Detect which cell encompasses the target text, then output its [x, y] center coordinate. 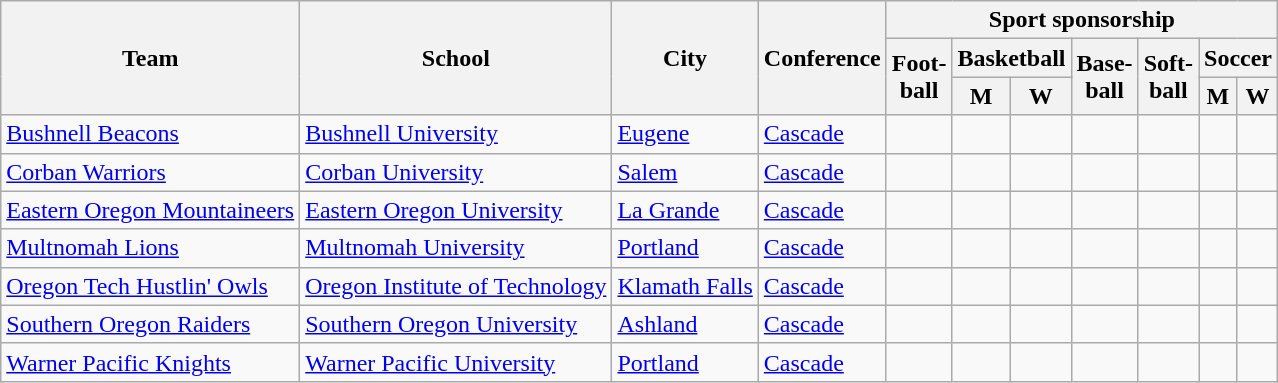
Soft-ball [1168, 77]
Bushnell University [456, 134]
Multnomah University [456, 248]
Eugene [685, 134]
Base-ball [1104, 77]
Southern Oregon Raiders [150, 324]
Salem [685, 172]
Bushnell Beacons [150, 134]
Ashland [685, 324]
Eastern Oregon Mountaineers [150, 210]
Southern Oregon University [456, 324]
Corban Warriors [150, 172]
School [456, 58]
City [685, 58]
Warner Pacific University [456, 362]
Corban University [456, 172]
La Grande [685, 210]
Oregon Institute of Technology [456, 286]
Warner Pacific Knights [150, 362]
Klamath Falls [685, 286]
Basketball [1012, 58]
Eastern Oregon University [456, 210]
Oregon Tech Hustlin' Owls [150, 286]
Sport sponsorship [1082, 20]
Conference [822, 58]
Soccer [1238, 58]
Multnomah Lions [150, 248]
Foot-ball [919, 77]
Team [150, 58]
